Return the [x, y] coordinate for the center point of the cell that contains the specified text.  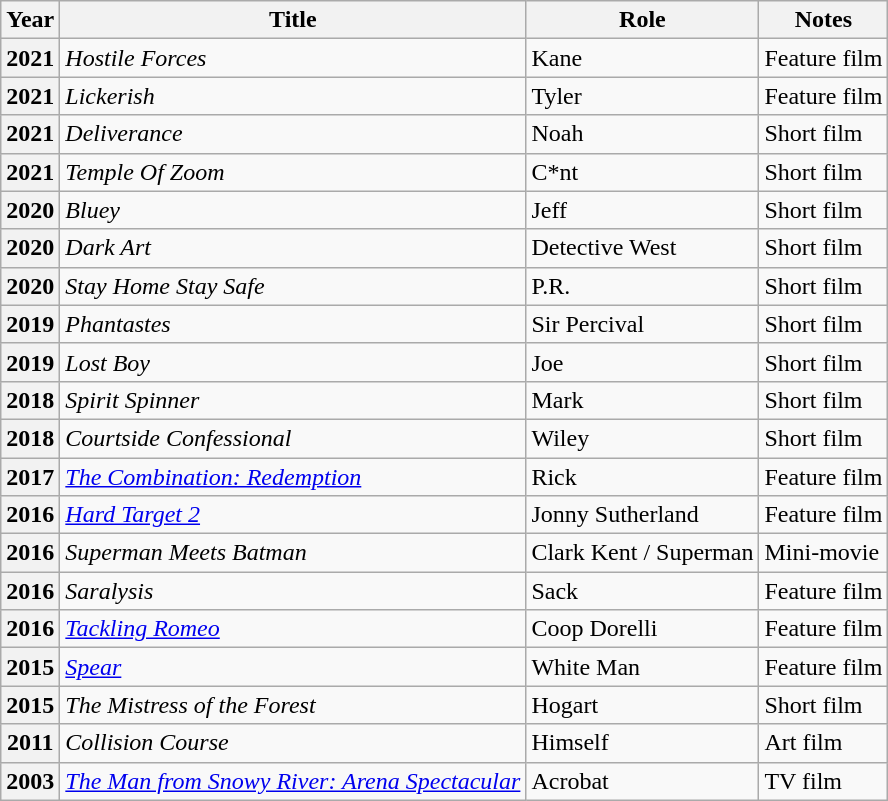
Hogart [642, 705]
The Mistress of the Forest [293, 705]
Jonny Sutherland [642, 515]
Hard Target 2 [293, 515]
Phantastes [293, 324]
Detective West [642, 248]
Tackling Romeo [293, 629]
Lost Boy [293, 362]
White Man [642, 667]
Dark Art [293, 248]
Noah [642, 134]
The Man from Snowy River: Arena Spectacular [293, 781]
Art film [824, 743]
Mark [642, 400]
The Combination: Redemption [293, 477]
Himself [642, 743]
Sir Percival [642, 324]
P.R. [642, 286]
Tyler [642, 96]
Deliverance [293, 134]
Wiley [642, 438]
2011 [30, 743]
Jeff [642, 210]
Coop Dorelli [642, 629]
Joe [642, 362]
C*nt [642, 172]
Hostile Forces [293, 58]
Mini-movie [824, 553]
Saralysis [293, 591]
Acrobat [642, 781]
Collision Course [293, 743]
Lickerish [293, 96]
2003 [30, 781]
Kane [642, 58]
Year [30, 20]
Bluey [293, 210]
Courtside Confessional [293, 438]
Spirit Spinner [293, 400]
Title [293, 20]
Temple Of Zoom [293, 172]
Notes [824, 20]
Sack [642, 591]
Spear [293, 667]
Superman Meets Batman [293, 553]
Stay Home Stay Safe [293, 286]
Rick [642, 477]
TV film [824, 781]
2017 [30, 477]
Role [642, 20]
Clark Kent / Superman [642, 553]
